Find where the given text appears and provide that cell's center as (X, Y) coordinate. 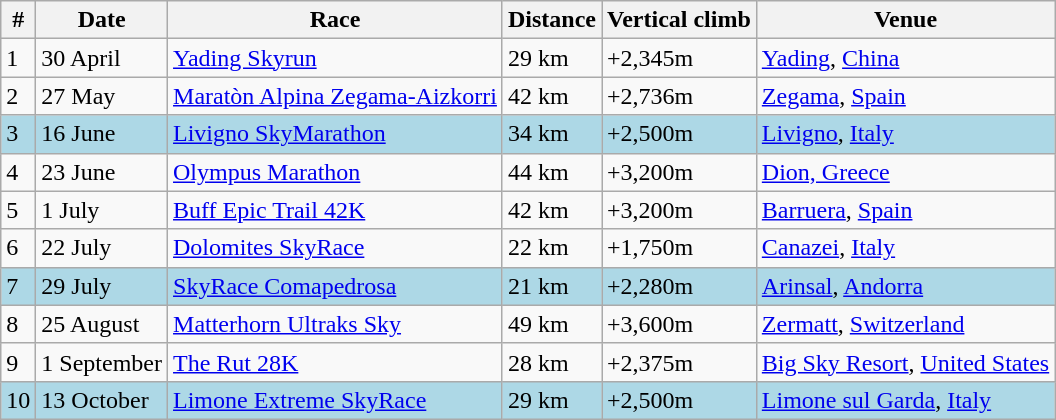
Buff Epic Trail 42K (336, 210)
23 June (102, 172)
Limone sul Garda, Italy (905, 400)
+2,736m (680, 96)
Yading, China (905, 58)
1 September (102, 362)
Vertical climb (680, 20)
Canazei, Italy (905, 248)
2 (18, 96)
22 km (552, 248)
21 km (552, 286)
7 (18, 286)
9 (18, 362)
Date (102, 20)
Zermatt, Switzerland (905, 324)
Livigno SkyMarathon (336, 134)
5 (18, 210)
+1,750m (680, 248)
4 (18, 172)
Arinsal, Andorra (905, 286)
+2,375m (680, 362)
Dolomites SkyRace (336, 248)
8 (18, 324)
22 July (102, 248)
Olympus Marathon (336, 172)
Matterhorn Ultraks Sky (336, 324)
SkyRace Comapedrosa (336, 286)
44 km (552, 172)
29 July (102, 286)
Maratòn Alpina Zegama-Aizkorri (336, 96)
30 April (102, 58)
The Rut 28K (336, 362)
13 October (102, 400)
6 (18, 248)
34 km (552, 134)
27 May (102, 96)
Big Sky Resort, United States (905, 362)
+2,280m (680, 286)
Distance (552, 20)
Limone Extreme SkyRace (336, 400)
28 km (552, 362)
3 (18, 134)
1 (18, 58)
Zegama, Spain (905, 96)
Race (336, 20)
Barruera, Spain (905, 210)
Livigno, Italy (905, 134)
10 (18, 400)
Venue (905, 20)
49 km (552, 324)
1 July (102, 210)
+2,345m (680, 58)
+3,600m (680, 324)
25 August (102, 324)
Yading Skyrun (336, 58)
# (18, 20)
Dion, Greece (905, 172)
16 June (102, 134)
